Return the [X, Y] coordinate for the center point of the cell that contains the specified text.  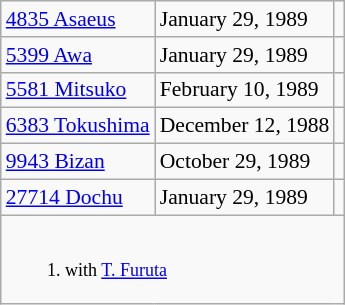
4835 Asaeus [78, 19]
October 29, 1989 [245, 162]
6383 Tokushima [78, 126]
February 10, 1989 [245, 90]
with T. Furuta [173, 260]
December 12, 1988 [245, 126]
9943 Bizan [78, 162]
27714 Dochu [78, 197]
5581 Mitsuko [78, 90]
5399 Awa [78, 55]
